For the text-containing cell, return its midpoint in (X, Y) coordinate format. 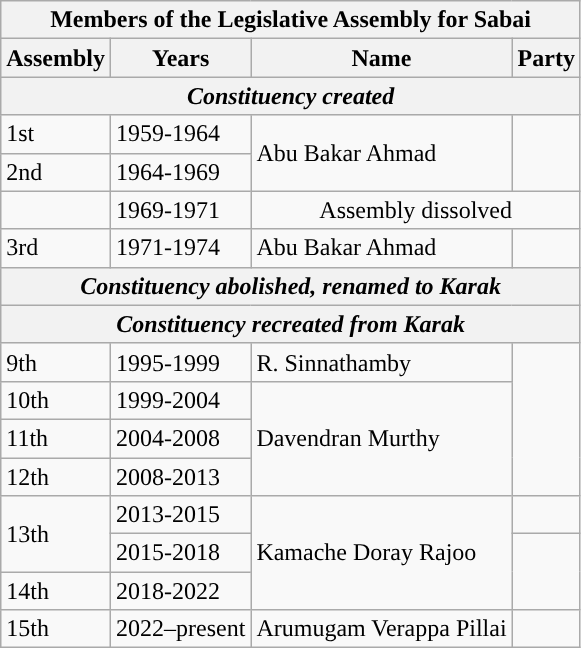
3rd (56, 248)
10th (56, 400)
1999-2004 (180, 400)
1995-1999 (180, 362)
2008-2013 (180, 477)
Assembly (56, 58)
2004-2008 (180, 438)
2015-2018 (180, 553)
Kamache Doray Rajoo (382, 553)
9th (56, 362)
Davendran Murthy (382, 438)
1964-1969 (180, 172)
Name (382, 58)
15th (56, 629)
12th (56, 477)
2nd (56, 172)
R. Sinnathamby (382, 362)
1959-1964 (180, 134)
1969-1971 (180, 210)
Party (546, 58)
2022–present (180, 629)
Arumugam Verappa Pillai (382, 629)
1st (56, 134)
Constituency abolished, renamed to Karak (291, 286)
Assembly dissolved (416, 210)
Constituency created (291, 96)
13th (56, 534)
11th (56, 438)
Members of the Legislative Assembly for Sabai (291, 20)
Years (180, 58)
Constituency recreated from Karak (291, 324)
2018-2022 (180, 591)
14th (56, 591)
2013-2015 (180, 515)
1971-1974 (180, 248)
